Search for the cell housing the specified text and yield its (X, Y) center coordinate. 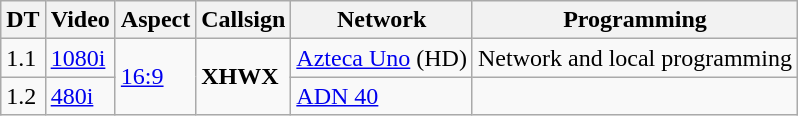
Callsign (244, 20)
Video (80, 20)
Network and local programming (634, 58)
480i (80, 96)
DT (23, 20)
1.1 (23, 58)
1080i (80, 58)
Azteca Uno (HD) (382, 58)
XHWX (244, 77)
ADN 40 (382, 96)
Programming (634, 20)
Aspect (155, 20)
1.2 (23, 96)
Network (382, 20)
16:9 (155, 77)
